Return (x, y) of the center of cell containing provided text 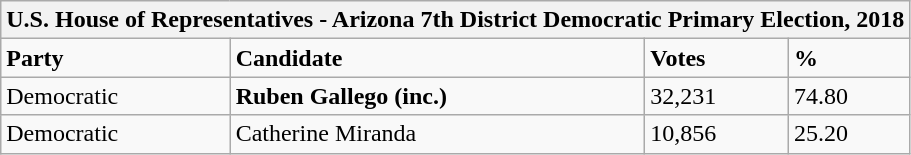
Candidate (438, 58)
Party (116, 58)
25.20 (850, 134)
10,856 (717, 134)
% (850, 58)
Ruben Gallego (inc.) (438, 96)
Catherine Miranda (438, 134)
U.S. House of Representatives - Arizona 7th District Democratic Primary Election, 2018 (456, 20)
74.80 (850, 96)
32,231 (717, 96)
Votes (717, 58)
